Locate the cell with the specified text and output its (x, y) center coordinate. 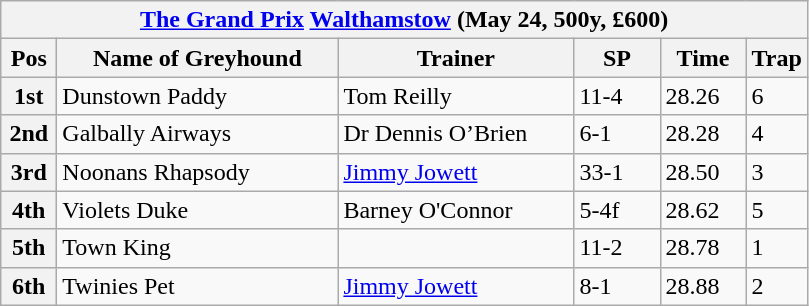
6 (776, 96)
8-1 (617, 286)
6th (29, 286)
Town King (198, 248)
1st (29, 96)
28.28 (703, 134)
2 (776, 286)
28.88 (703, 286)
Trap (776, 58)
Dr Dennis O’Brien (456, 134)
3 (776, 172)
2nd (29, 134)
SP (617, 58)
28.78 (703, 248)
33-1 (617, 172)
28.50 (703, 172)
11-2 (617, 248)
Dunstown Paddy (198, 96)
6-1 (617, 134)
4th (29, 210)
Tom Reilly (456, 96)
5 (776, 210)
Time (703, 58)
4 (776, 134)
The Grand Prix Walthamstow (May 24, 500y, £600) (404, 20)
5-4f (617, 210)
11-4 (617, 96)
Pos (29, 58)
1 (776, 248)
Name of Greyhound (198, 58)
Galbally Airways (198, 134)
Trainer (456, 58)
Barney O'Connor (456, 210)
Noonans Rhapsody (198, 172)
5th (29, 248)
28.62 (703, 210)
3rd (29, 172)
Twinies Pet (198, 286)
Violets Duke (198, 210)
28.26 (703, 96)
